Scan for the cell matching the given text and deliver its [X, Y] coordinate at center. 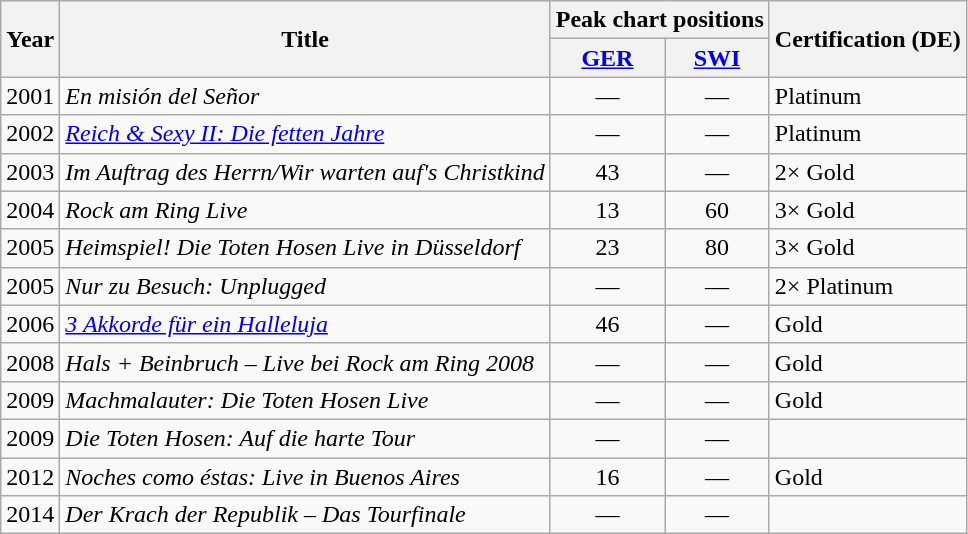
GER [607, 58]
Der Krach der Republik – Das Tourfinale [305, 515]
23 [607, 248]
En misión del Señor [305, 96]
2012 [30, 477]
SWI [718, 58]
13 [607, 210]
2002 [30, 134]
80 [718, 248]
16 [607, 477]
Peak chart positions [660, 20]
46 [607, 324]
Die Toten Hosen: Auf die harte Tour [305, 438]
Certification (DE) [868, 39]
Rock am Ring Live [305, 210]
2× Platinum [868, 286]
Year [30, 39]
Im Auftrag des Herrn/Wir warten auf's Christkind [305, 172]
Heimspiel! Die Toten Hosen Live in Düsseldorf [305, 248]
2004 [30, 210]
2001 [30, 96]
43 [607, 172]
Noches como éstas: Live in Buenos Aires [305, 477]
Reich & Sexy II: Die fetten Jahre [305, 134]
2014 [30, 515]
2003 [30, 172]
Hals + Beinbruch – Live bei Rock am Ring 2008 [305, 362]
Machmalauter: Die Toten Hosen Live [305, 400]
Nur zu Besuch: Unplugged [305, 286]
3 Akkorde für ein Halleluja [305, 324]
2006 [30, 324]
2× Gold [868, 172]
60 [718, 210]
2008 [30, 362]
Title [305, 39]
